Scan for the cell matching the given text and deliver its [x, y] coordinate at center. 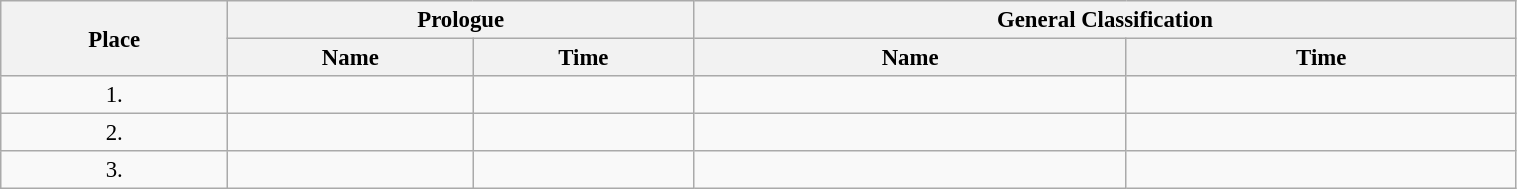
2. [114, 133]
General Classification [1105, 20]
Place [114, 38]
1. [114, 95]
Prologue [461, 20]
3. [114, 170]
